Find where the given text appears and provide that cell's center as (X, Y) coordinate. 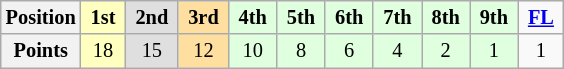
12 (203, 51)
8th (446, 17)
5th (301, 17)
1st (104, 17)
4 (397, 51)
Points (41, 51)
FL (541, 17)
2 (446, 51)
Position (41, 17)
18 (104, 51)
8 (301, 51)
3rd (203, 17)
4th (253, 17)
2nd (152, 17)
6th (349, 17)
6 (349, 51)
10 (253, 51)
9th (494, 17)
7th (397, 17)
15 (152, 51)
